From the cell containing the given text, extract its center point as (X, Y) coordinate. 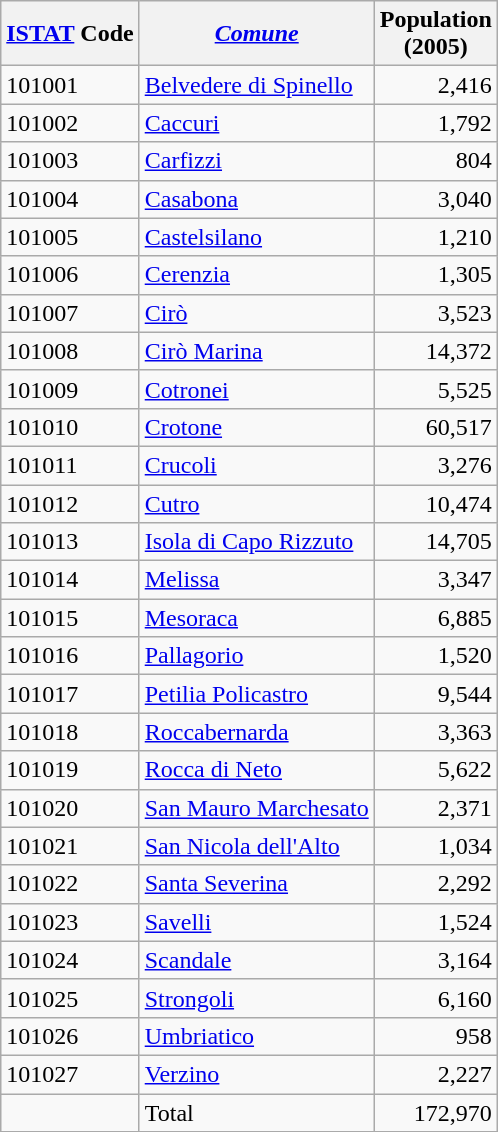
2,416 (436, 85)
6,885 (436, 618)
Cirò (256, 313)
Cotronei (256, 389)
958 (436, 1036)
Mesoraca (256, 618)
101013 (70, 542)
Roccabernarda (256, 732)
Rocca di Neto (256, 770)
Santa Severina (256, 884)
10,474 (436, 503)
3,164 (436, 960)
2,292 (436, 884)
6,160 (436, 998)
Umbriatico (256, 1036)
San Mauro Marchesato (256, 808)
Cerenzia (256, 275)
Verzino (256, 1074)
Castelsilano (256, 237)
Cirò Marina (256, 351)
1,520 (436, 656)
1,305 (436, 275)
5,622 (436, 770)
101005 (70, 237)
Population (2005) (436, 34)
101022 (70, 884)
101021 (70, 846)
101006 (70, 275)
101007 (70, 313)
101001 (70, 85)
9,544 (436, 694)
101016 (70, 656)
Carfizzi (256, 161)
Casabona (256, 199)
101012 (70, 503)
Petilia Policastro (256, 694)
Comune (256, 34)
804 (436, 161)
101002 (70, 123)
Caccuri (256, 123)
Crucoli (256, 465)
101004 (70, 199)
Isola di Capo Rizzuto (256, 542)
Scandale (256, 960)
San Nicola dell'Alto (256, 846)
101011 (70, 465)
101008 (70, 351)
101018 (70, 732)
101009 (70, 389)
1,034 (436, 846)
2,227 (436, 1074)
60,517 (436, 427)
5,525 (436, 389)
101027 (70, 1074)
3,040 (436, 199)
1,524 (436, 922)
172,970 (436, 1113)
101025 (70, 998)
Strongoli (256, 998)
Melissa (256, 580)
ISTAT Code (70, 34)
3,347 (436, 580)
101014 (70, 580)
101024 (70, 960)
101015 (70, 618)
Belvedere di Spinello (256, 85)
Crotone (256, 427)
101017 (70, 694)
101020 (70, 808)
1,792 (436, 123)
14,372 (436, 351)
1,210 (436, 237)
3,523 (436, 313)
101003 (70, 161)
101019 (70, 770)
101010 (70, 427)
14,705 (436, 542)
Cutro (256, 503)
2,371 (436, 808)
101023 (70, 922)
3,276 (436, 465)
Savelli (256, 922)
Total (256, 1113)
Pallagorio (256, 656)
101026 (70, 1036)
3,363 (436, 732)
